Determine the (X, Y) coordinate at the center of the cell enclosing the given text.  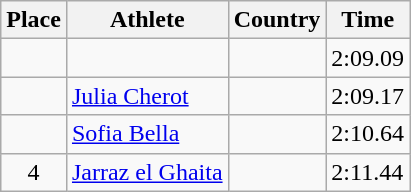
2:09.17 (368, 96)
Julia Cherot (147, 96)
2:10.64 (368, 134)
4 (34, 172)
Athlete (147, 20)
2:11.44 (368, 172)
Time (368, 20)
Sofia Bella (147, 134)
Place (34, 20)
Country (277, 20)
2:09.09 (368, 58)
Jarraz el Ghaita (147, 172)
